Pinpoint the cell where the given text exists, returning its (x, y) midpoint coordinate. 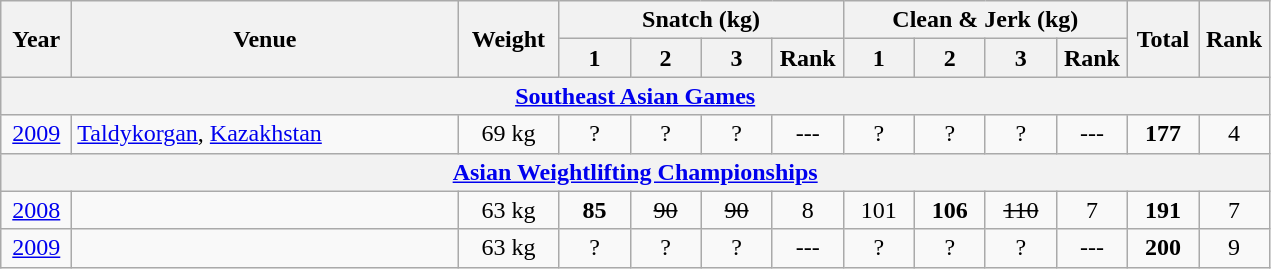
85 (594, 210)
2008 (36, 210)
177 (1162, 134)
101 (878, 210)
191 (1162, 210)
Year (36, 39)
106 (950, 210)
Weight (508, 39)
200 (1162, 248)
9 (1234, 248)
Southeast Asian Games (636, 96)
Venue (265, 39)
Snatch (kg) (701, 20)
Asian Weightlifting Championships (636, 172)
4 (1234, 134)
69 kg (508, 134)
Total (1162, 39)
8 (808, 210)
Clean & Jerk (kg) (985, 20)
110 (1020, 210)
Taldykorgan, Kazakhstan (265, 134)
